Return the (X, Y) coordinate for the center point of the cell that contains the specified text.  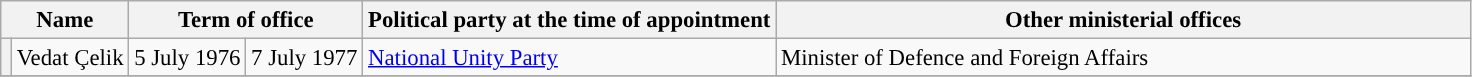
Name (65, 20)
Term of office (246, 20)
Other ministerial offices (1124, 20)
Vedat Çelik (70, 58)
Minister of Defence and Foreign Affairs (1124, 58)
7 July 1977 (304, 58)
5 July 1976 (188, 58)
National Unity Party (570, 58)
Political party at the time of appointment (570, 20)
